From the cell containing the given text, extract its center point as [X, Y] coordinate. 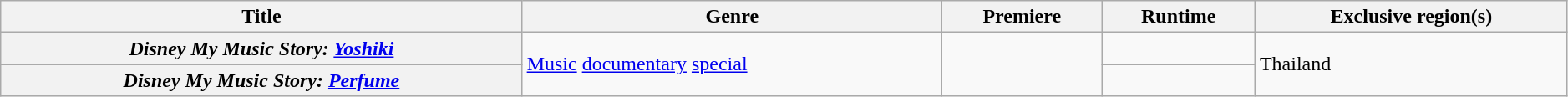
Premiere [1022, 17]
Thailand [1411, 64]
Genre [732, 17]
Title [261, 17]
Music documentary special [732, 64]
Runtime [1178, 17]
Disney My Music Story: Perfume [261, 80]
Exclusive region(s) [1411, 17]
Disney My Music Story: Yoshiki [261, 48]
